Identify which cell holds the provided text, then report its [x, y] central coordinate. 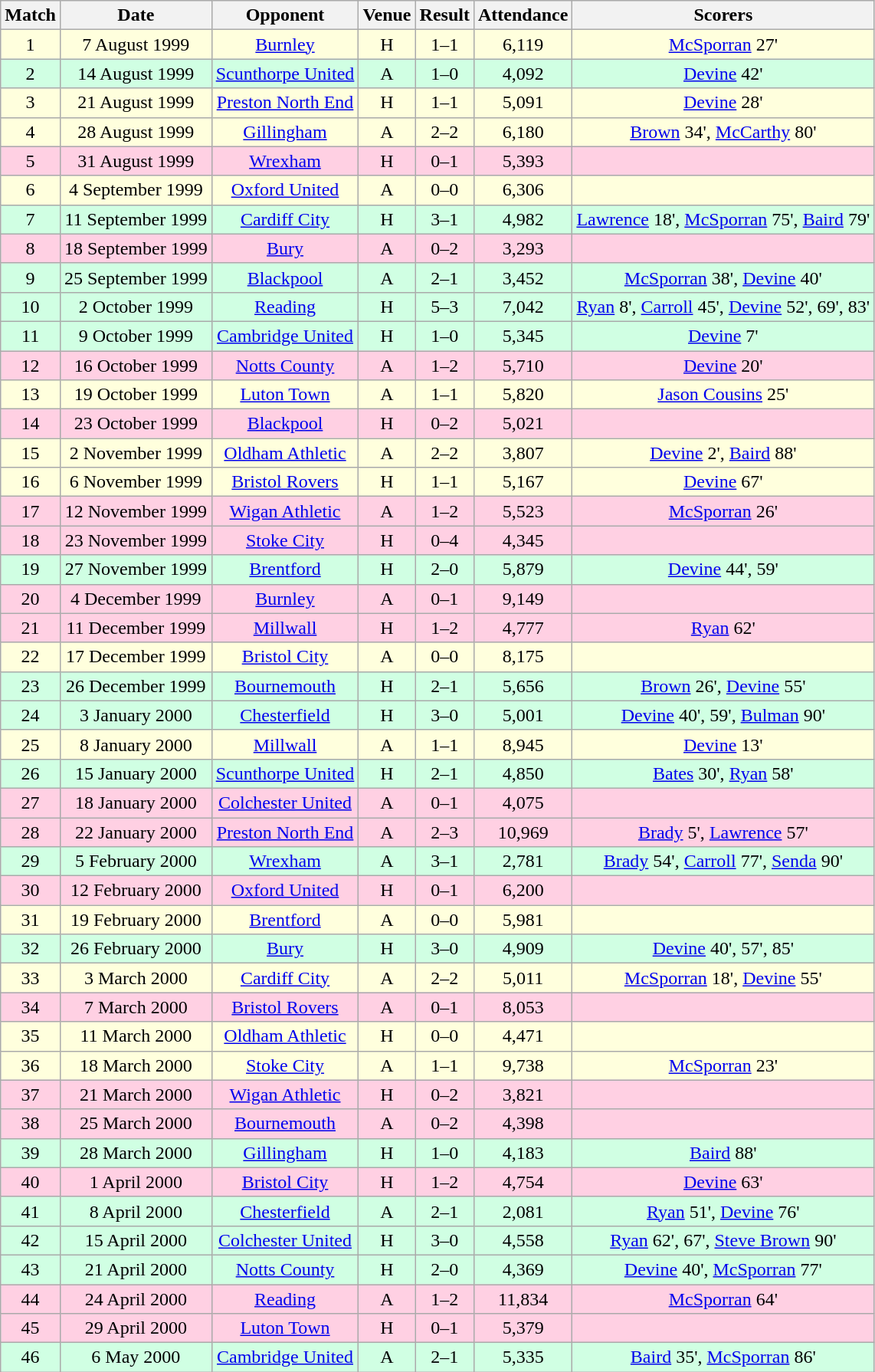
9,149 [523, 599]
41 [31, 1211]
Brown 26', Devine 55' [723, 686]
11,834 [523, 1299]
Ryan 51', Devine 76' [723, 1211]
27 November 1999 [136, 569]
Brady 5', Lawrence 57' [723, 832]
9 October 1999 [136, 336]
18 March 2000 [136, 1065]
5 [31, 161]
10 [31, 307]
27 [31, 803]
Ryan 62', 67', Steve Brown 90' [723, 1240]
8,175 [523, 657]
21 [31, 628]
14 August 1999 [136, 74]
25 [31, 744]
4,558 [523, 1240]
15 April 2000 [136, 1240]
30 [31, 891]
16 October 1999 [136, 366]
12 February 2000 [136, 891]
McSporran 26' [723, 511]
7 March 2000 [136, 1007]
35 [31, 1036]
4,982 [523, 219]
2 October 1999 [136, 307]
38 [31, 1124]
11 March 2000 [136, 1036]
Devine 44', 59' [723, 569]
15 [31, 453]
28 [31, 832]
42 [31, 1240]
24 April 2000 [136, 1299]
23 [31, 686]
36 [31, 1065]
5,021 [523, 424]
Attendance [523, 15]
5–3 [444, 307]
39 [31, 1153]
3,807 [523, 453]
29 April 2000 [136, 1328]
McSporran 23' [723, 1065]
9 [31, 277]
Devine 67' [723, 482]
5,393 [523, 161]
5,167 [523, 482]
8 [31, 248]
4 [31, 132]
7 [31, 219]
4 September 1999 [136, 190]
14 [31, 424]
12 [31, 366]
Date [136, 15]
26 February 2000 [136, 949]
Devine 40', McSporran 77' [723, 1269]
19 October 1999 [136, 395]
6 [31, 190]
Brady 54', Carroll 77', Senda 90' [723, 862]
28 March 2000 [136, 1153]
5,523 [523, 511]
8,053 [523, 1007]
17 [31, 511]
4,398 [523, 1124]
Devine 63' [723, 1182]
3,452 [523, 277]
Brown 34', McCarthy 80' [723, 132]
25 March 2000 [136, 1124]
40 [31, 1182]
5,379 [523, 1328]
19 [31, 569]
8,945 [523, 744]
23 November 1999 [136, 540]
22 [31, 657]
19 February 2000 [136, 920]
4,345 [523, 540]
11 December 1999 [136, 628]
Devine 13' [723, 744]
21 August 1999 [136, 103]
Devine 40', 59', Bulman 90' [723, 715]
4,092 [523, 74]
2 November 1999 [136, 453]
37 [31, 1095]
0–4 [444, 540]
Result [444, 15]
McSporran 64' [723, 1299]
Ryan 62' [723, 628]
3,821 [523, 1095]
3 March 2000 [136, 978]
45 [31, 1328]
6,180 [523, 132]
4,909 [523, 949]
10,969 [523, 832]
Baird 88' [723, 1153]
5,656 [523, 686]
15 January 2000 [136, 773]
4,183 [523, 1153]
Match [31, 15]
5,820 [523, 395]
4,850 [523, 773]
13 [31, 395]
Opponent [285, 15]
5 February 2000 [136, 862]
Devine 2', Baird 88' [723, 453]
Scorers [723, 15]
7 August 1999 [136, 44]
16 [31, 482]
Bates 30', Ryan 58' [723, 773]
2–3 [444, 832]
5,879 [523, 569]
4,075 [523, 803]
Devine 40', 57', 85' [723, 949]
Devine 7' [723, 336]
5,091 [523, 103]
6,119 [523, 44]
3 [31, 103]
21 April 2000 [136, 1269]
Jason Cousins 25' [723, 395]
18 [31, 540]
Venue [387, 15]
6 November 1999 [136, 482]
6 May 2000 [136, 1357]
31 [31, 920]
Lawrence 18', McSporran 75', Baird 79' [723, 219]
12 November 1999 [136, 511]
18 September 1999 [136, 248]
23 October 1999 [136, 424]
Baird 35', McSporran 86' [723, 1357]
4,471 [523, 1036]
26 [31, 773]
1 April 2000 [136, 1182]
33 [31, 978]
25 September 1999 [136, 277]
22 January 2000 [136, 832]
Devine 28' [723, 103]
34 [31, 1007]
8 April 2000 [136, 1211]
McSporran 18', Devine 55' [723, 978]
4,754 [523, 1182]
1 [31, 44]
17 December 1999 [136, 657]
4,777 [523, 628]
5,981 [523, 920]
3,293 [523, 248]
28 August 1999 [136, 132]
20 [31, 599]
11 [31, 336]
44 [31, 1299]
31 August 1999 [136, 161]
18 January 2000 [136, 803]
5,710 [523, 366]
5,345 [523, 336]
46 [31, 1357]
McSporran 38', Devine 40' [723, 277]
9,738 [523, 1065]
29 [31, 862]
Devine 42' [723, 74]
8 January 2000 [136, 744]
26 December 1999 [136, 686]
24 [31, 715]
3 January 2000 [136, 715]
Devine 20' [723, 366]
5,335 [523, 1357]
6,200 [523, 891]
Ryan 8', Carroll 45', Devine 52', 69', 83' [723, 307]
43 [31, 1269]
7,042 [523, 307]
5,011 [523, 978]
21 March 2000 [136, 1095]
6,306 [523, 190]
McSporran 27' [723, 44]
11 September 1999 [136, 219]
5,001 [523, 715]
2,781 [523, 862]
2 [31, 74]
4 December 1999 [136, 599]
4,369 [523, 1269]
2,081 [523, 1211]
32 [31, 949]
